Search for the cell housing the specified text and yield its (X, Y) center coordinate. 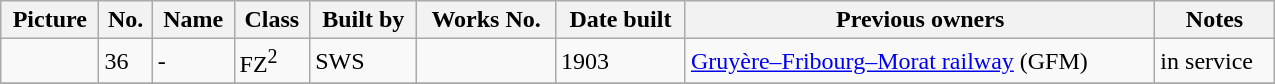
- (193, 62)
Date built (620, 20)
36 (126, 62)
No. (126, 20)
Picture (50, 20)
FZ2 (272, 62)
Works No. (486, 20)
SWS (364, 62)
in service (1214, 62)
Previous owners (920, 20)
Notes (1214, 20)
Built by (364, 20)
Class (272, 20)
1903 (620, 62)
Gruyère–Fribourg–Morat railway (GFM) (920, 62)
Name (193, 20)
